Output the [x, y] coordinate of the center of the cell containing the given text.  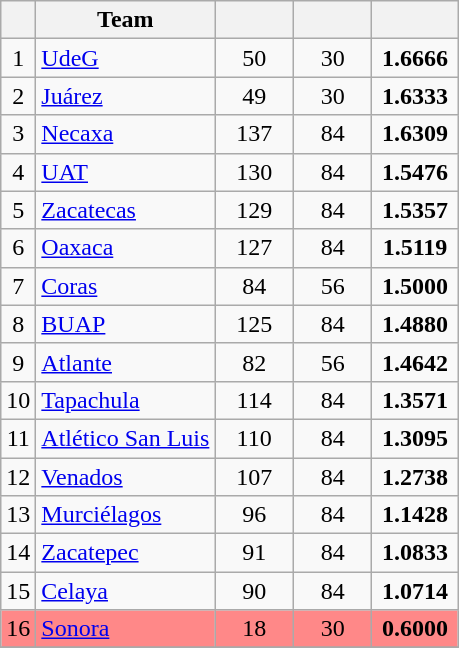
114 [254, 400]
127 [254, 248]
125 [254, 324]
12 [18, 477]
130 [254, 172]
0.6000 [415, 629]
9 [18, 362]
1.3095 [415, 438]
Tapachula [126, 400]
49 [254, 96]
1.6666 [415, 58]
8 [18, 324]
Sonora [126, 629]
91 [254, 553]
4 [18, 172]
1.1428 [415, 515]
1.6333 [415, 96]
1.6309 [415, 134]
15 [18, 591]
7 [18, 286]
82 [254, 362]
Zacatecas [126, 210]
UdeG [126, 58]
10 [18, 400]
1.5119 [415, 248]
18 [254, 629]
129 [254, 210]
1 [18, 58]
1.4880 [415, 324]
2 [18, 96]
UAT [126, 172]
137 [254, 134]
50 [254, 58]
13 [18, 515]
1.5357 [415, 210]
Juárez [126, 96]
Necaxa [126, 134]
1.3571 [415, 400]
14 [18, 553]
6 [18, 248]
Team [126, 20]
Atlético San Luis [126, 438]
Celaya [126, 591]
110 [254, 438]
Oaxaca [126, 248]
1.0714 [415, 591]
Atlante [126, 362]
5 [18, 210]
1.5476 [415, 172]
1.2738 [415, 477]
Zacatepec [126, 553]
1.5000 [415, 286]
3 [18, 134]
96 [254, 515]
Coras [126, 286]
90 [254, 591]
11 [18, 438]
1.4642 [415, 362]
107 [254, 477]
1.0833 [415, 553]
Venados [126, 477]
Murciélagos [126, 515]
BUAP [126, 324]
16 [18, 629]
